Extract the (X, Y) coordinate from the center of the cell holding the provided text.  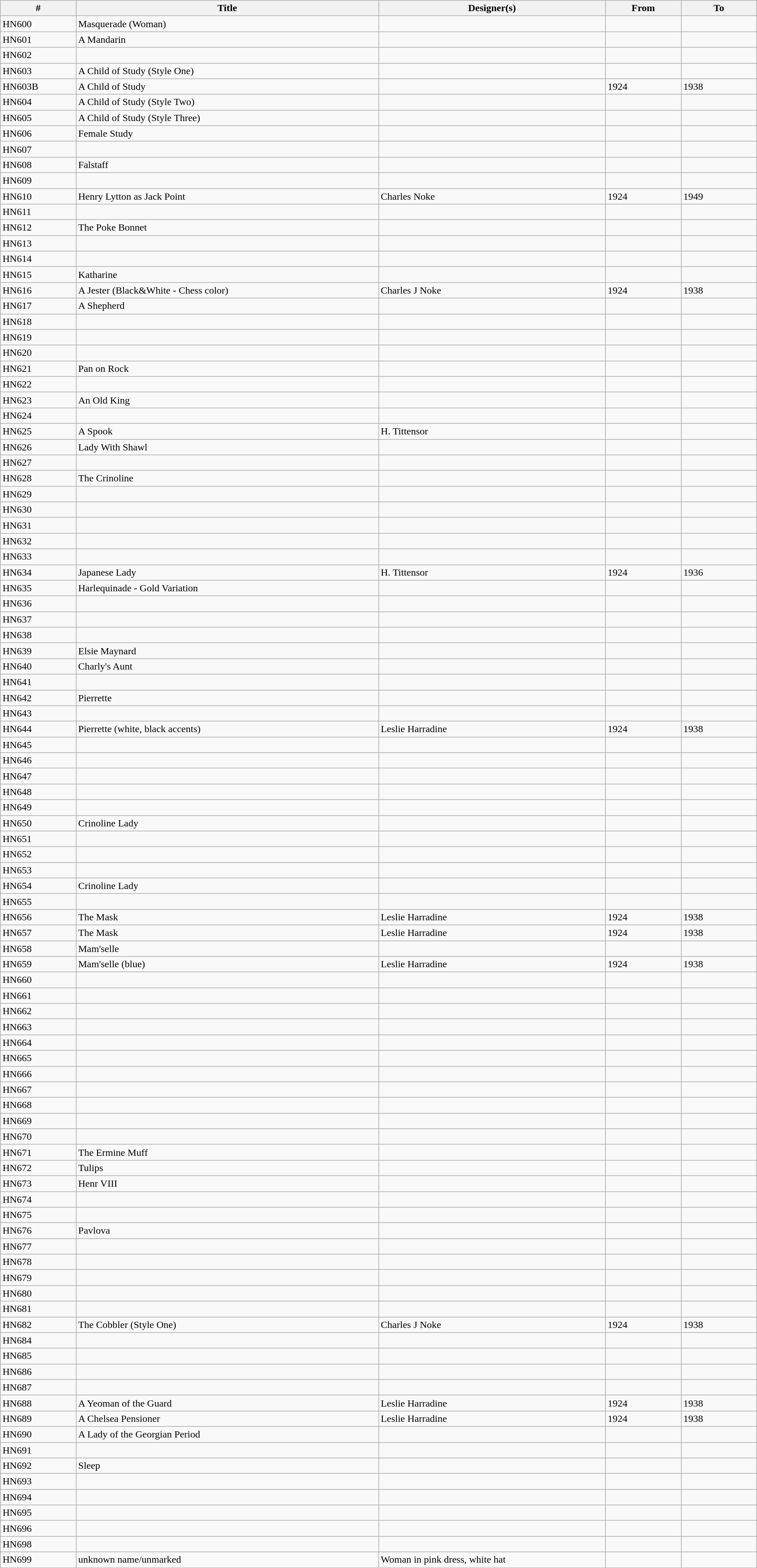
HN676 (38, 1231)
Harlequinade - Gold Variation (227, 588)
HN614 (38, 259)
HN629 (38, 494)
A Child of Study (Style One) (227, 71)
HN640 (38, 666)
HN626 (38, 447)
HN601 (38, 40)
Charly's Aunt (227, 666)
Pierrette (227, 698)
HN692 (38, 1466)
HN603 (38, 71)
The Cobbler (Style One) (227, 1325)
HN672 (38, 1168)
HN623 (38, 400)
HN639 (38, 651)
HN663 (38, 1027)
HN642 (38, 698)
HN600 (38, 24)
HN674 (38, 1199)
HN693 (38, 1482)
HN607 (38, 149)
HN605 (38, 118)
HN659 (38, 964)
HN638 (38, 635)
Title (227, 8)
HN609 (38, 180)
HN641 (38, 682)
1936 (719, 572)
HN675 (38, 1215)
HN612 (38, 228)
To (719, 8)
The Crinoline (227, 478)
HN628 (38, 478)
HN632 (38, 541)
HN698 (38, 1544)
HN656 (38, 917)
HN622 (38, 384)
HN630 (38, 510)
HN603B (38, 86)
Woman in pink dress, white hat (492, 1560)
HN619 (38, 337)
Sleep (227, 1466)
A Shepherd (227, 306)
HN624 (38, 415)
HN654 (38, 886)
HN613 (38, 243)
HN610 (38, 196)
HN695 (38, 1513)
HN616 (38, 290)
HN606 (38, 133)
Pierrette (white, black accents) (227, 729)
HN671 (38, 1152)
HN667 (38, 1090)
Tulips (227, 1168)
HN677 (38, 1246)
HN634 (38, 572)
Mam'selle (blue) (227, 964)
A Lady of the Georgian Period (227, 1434)
HN682 (38, 1325)
HN665 (38, 1058)
HN644 (38, 729)
Female Study (227, 133)
Designer(s) (492, 8)
HN618 (38, 322)
HN652 (38, 854)
Mam'selle (227, 948)
HN687 (38, 1387)
A Child of Study (227, 86)
HN631 (38, 525)
HN633 (38, 557)
A Spook (227, 431)
HN635 (38, 588)
HN645 (38, 745)
HN696 (38, 1528)
A Child of Study (Style Three) (227, 118)
HN608 (38, 165)
HN643 (38, 714)
HN604 (38, 102)
HN679 (38, 1278)
HN621 (38, 369)
Henr VIII (227, 1183)
HN678 (38, 1262)
HN689 (38, 1419)
HN651 (38, 839)
Pavlova (227, 1231)
Japanese Lady (227, 572)
HN611 (38, 212)
A Yeoman of the Guard (227, 1403)
Pan on Rock (227, 369)
HN686 (38, 1372)
From (643, 8)
# (38, 8)
Katharine (227, 275)
Falstaff (227, 165)
The Ermine Muff (227, 1152)
Henry Lytton as Jack Point (227, 196)
Charles Noke (492, 196)
A Mandarin (227, 40)
HN620 (38, 353)
HN658 (38, 948)
HN664 (38, 1043)
HN646 (38, 761)
HN636 (38, 604)
HN680 (38, 1293)
The Poke Bonnet (227, 228)
HN685 (38, 1356)
1949 (719, 196)
HN625 (38, 431)
HN690 (38, 1434)
Masquerade (Woman) (227, 24)
HN668 (38, 1105)
HN661 (38, 996)
HN691 (38, 1450)
HN602 (38, 55)
HN627 (38, 463)
HN615 (38, 275)
An Old King (227, 400)
HN650 (38, 823)
HN647 (38, 776)
Elsie Maynard (227, 651)
Lady With Shawl (227, 447)
A Chelsea Pensioner (227, 1419)
HN662 (38, 1011)
HN666 (38, 1074)
HN670 (38, 1136)
unknown name/unmarked (227, 1560)
HN694 (38, 1497)
HN660 (38, 980)
HN617 (38, 306)
HN653 (38, 870)
HN681 (38, 1309)
HN657 (38, 933)
HN648 (38, 792)
HN669 (38, 1121)
HN699 (38, 1560)
A Child of Study (Style Two) (227, 102)
HN684 (38, 1340)
HN688 (38, 1403)
HN655 (38, 901)
HN649 (38, 807)
A Jester (Black&White - Chess color) (227, 290)
HN673 (38, 1183)
HN637 (38, 619)
